Scan for the cell matching the given text and deliver its [X, Y] coordinate at center. 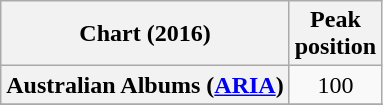
Peak position [335, 34]
Chart (2016) [145, 34]
Australian Albums (ARIA) [145, 85]
100 [335, 85]
